Scan for the cell matching the given text and deliver its (x, y) coordinate at center. 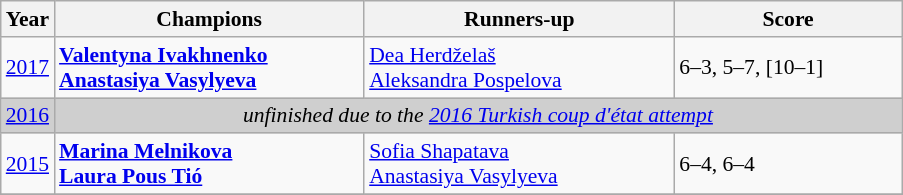
Sofia Shapatava Anastasiya Vasylyeva (519, 164)
Marina Melnikova Laura Pous Tió (209, 164)
Champions (209, 19)
2015 (28, 164)
Score (788, 19)
2016 (28, 116)
unfinished due to the 2016 Turkish coup d'état attempt (478, 116)
Runners-up (519, 19)
Valentyna Ivakhnenko Anastasiya Vasylyeva (209, 68)
6–3, 5–7, [10–1] (788, 68)
Dea Herdželaš Aleksandra Pospelova (519, 68)
6–4, 6–4 (788, 164)
2017 (28, 68)
Year (28, 19)
